Return the [X, Y] coordinate for the center point of the cell that contains the specified text.  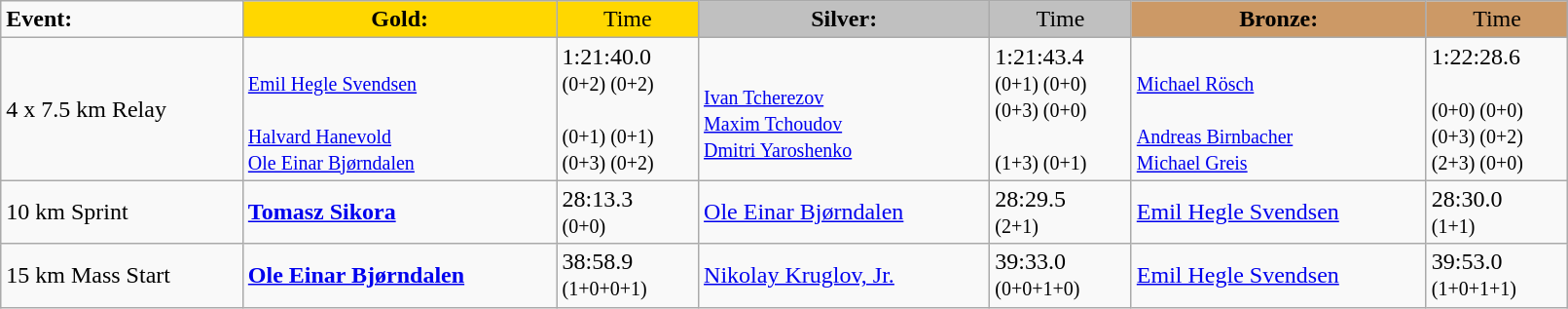
1:21:43.4(0+1) (0+0)(0+3) (0+0)(1+3) (0+1) [1061, 109]
28:13.3(0+0) [628, 212]
28:29.5(2+1) [1061, 212]
Bronze: [1279, 19]
1:22:28.6(0+0) (0+0)(0+3) (0+2)(2+3) (0+0) [1497, 109]
28:30.0(1+1) [1497, 212]
Michael RöschAndreas BirnbacherMichael Greis [1279, 109]
4 x 7.5 km Relay [123, 109]
Tomasz Sikora [399, 212]
Nikolay Kruglov, Jr. [845, 275]
10 km Sprint [123, 212]
39:53.0(1+0+1+1) [1497, 275]
Emil Hegle SvendsenHalvard HanevoldOle Einar Bjørndalen [399, 109]
1:21:40.0(0+2) (0+2)(0+1) (0+1)(0+3) (0+2) [628, 109]
Ivan TcherezovMaxim TchoudovDmitri Yaroshenko [845, 109]
Silver: [845, 19]
Event: [123, 19]
39:33.0(0+0+1+0) [1061, 275]
Gold: [399, 19]
15 km Mass Start [123, 275]
38:58.9(1+0+0+1) [628, 275]
